Return (x, y) of the center of cell containing provided text 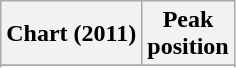
Peakposition (188, 34)
Chart (2011) (72, 34)
